Detect which cell encompasses the target text, then output its [x, y] center coordinate. 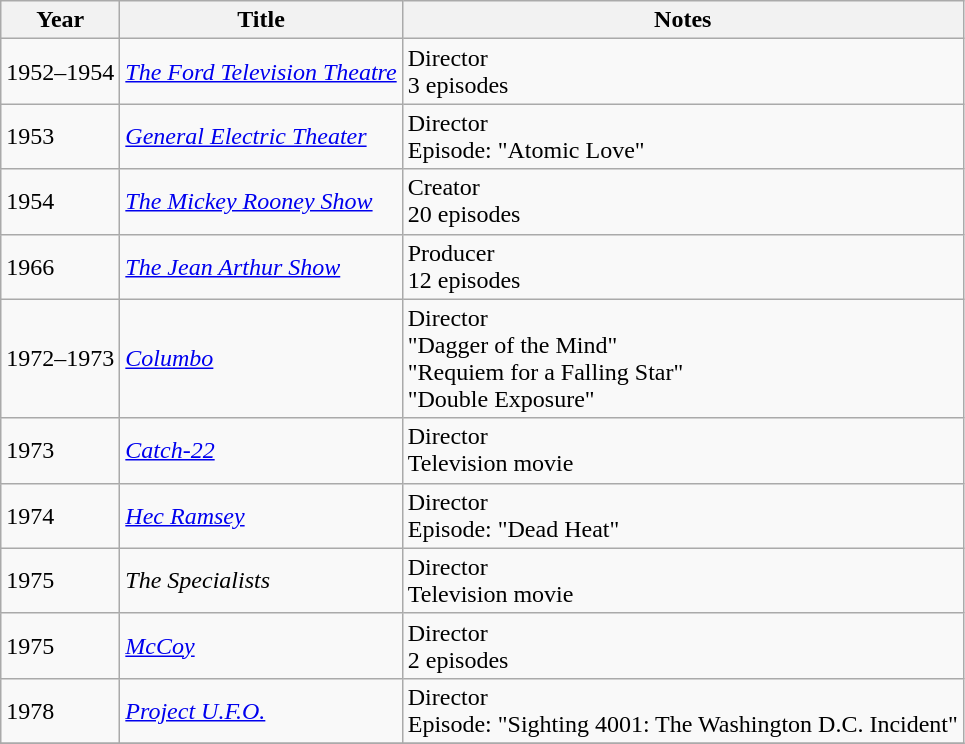
1973 [60, 450]
Catch-22 [261, 450]
Creator20 episodes [682, 202]
1966 [60, 266]
Project U.F.O. [261, 710]
General Electric Theater [261, 136]
Notes [682, 20]
1952–1954 [60, 72]
1972–1973 [60, 358]
1974 [60, 516]
1954 [60, 202]
The Ford Television Theatre [261, 72]
Hec Ramsey [261, 516]
1978 [60, 710]
McCoy [261, 646]
Director2 episodes [682, 646]
DirectorEpisode: "Sighting 4001: The Washington D.C. Incident" [682, 710]
DirectorEpisode: "Dead Heat" [682, 516]
The Mickey Rooney Show [261, 202]
The Jean Arthur Show [261, 266]
DirectorEpisode: "Atomic Love" [682, 136]
Year [60, 20]
Columbo [261, 358]
1953 [60, 136]
Director3 episodes [682, 72]
The Specialists [261, 580]
Director"Dagger of the Mind""Requiem for a Falling Star""Double Exposure" [682, 358]
Title [261, 20]
Producer12 episodes [682, 266]
